Identify which cell holds the provided text, then report its (X, Y) central coordinate. 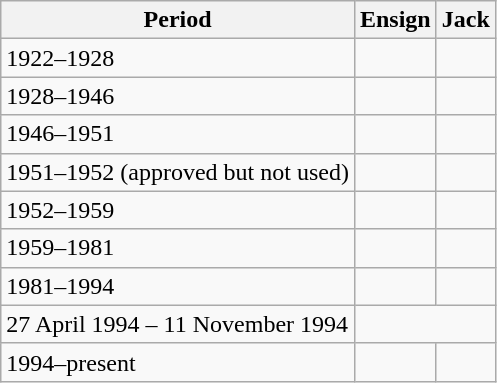
Jack (466, 20)
27 April 1994 – 11 November 1994 (178, 324)
1959–1981 (178, 248)
1951–1952 (approved but not used) (178, 172)
Period (178, 20)
1922–1928 (178, 58)
Ensign (395, 20)
1994–present (178, 362)
1928–1946 (178, 96)
1952–1959 (178, 210)
1981–1994 (178, 286)
1946–1951 (178, 134)
